Return (x, y) of the center of cell containing provided text 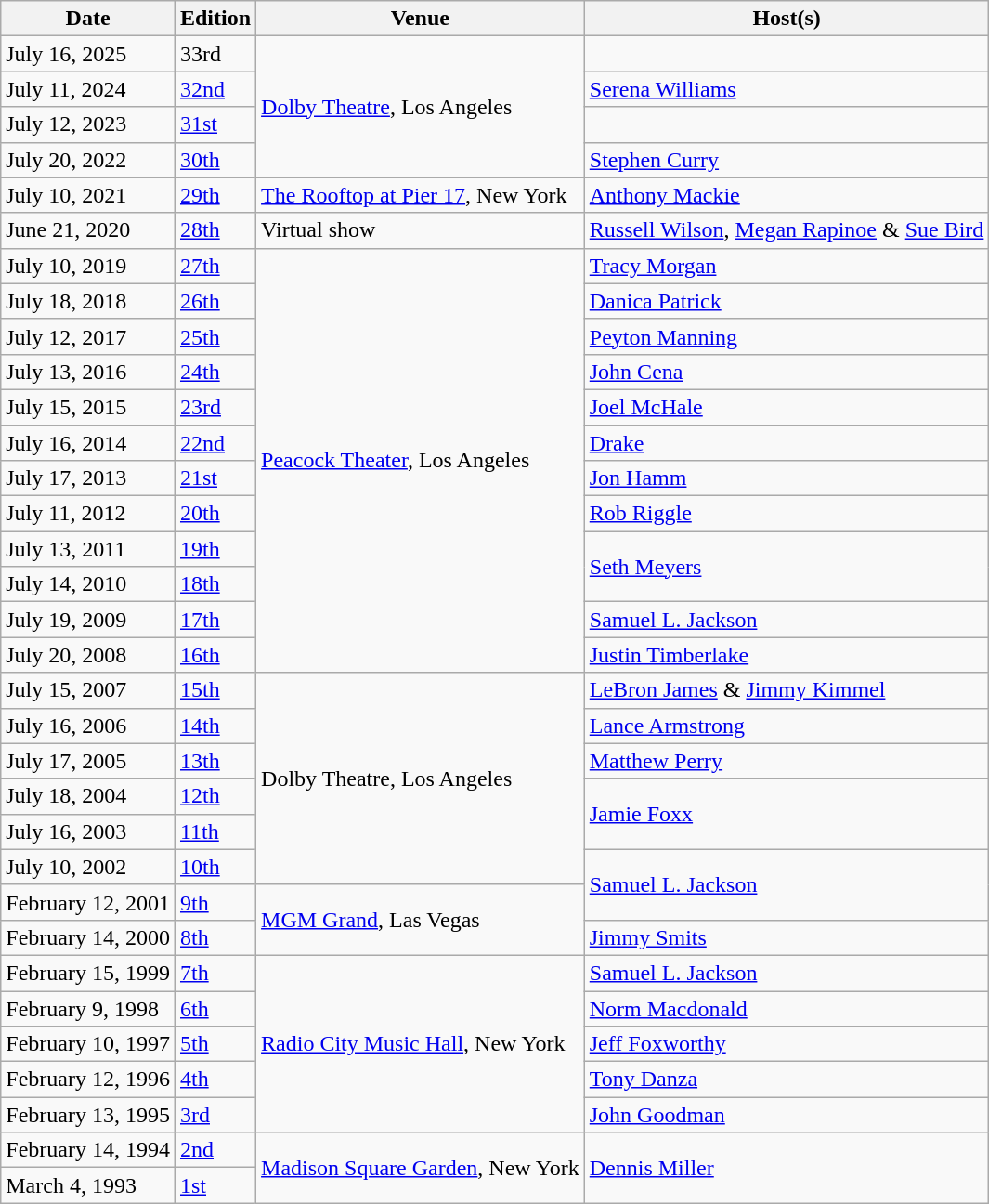
February 14, 1994 (88, 1150)
Dennis Miller (787, 1168)
Stephen Curry (787, 160)
MGM Grand, Las Vegas (421, 920)
Anthony Mackie (787, 195)
July 12, 2017 (88, 336)
30th (215, 160)
July 16, 2003 (88, 831)
Peyton Manning (787, 336)
Jamie Foxx (787, 814)
Drake (787, 443)
February 12, 2001 (88, 902)
Tony Danza (787, 1080)
1st (215, 1185)
32nd (215, 89)
July 20, 2008 (88, 655)
Jon Hamm (787, 478)
Russell Wilson, Megan Rapinoe & Sue Bird (787, 230)
February 10, 1997 (88, 1044)
July 15, 2007 (88, 690)
19th (215, 549)
14th (215, 726)
25th (215, 336)
February 14, 2000 (88, 937)
13th (215, 761)
July 19, 2009 (88, 620)
July 10, 2019 (88, 266)
Venue (421, 19)
July 13, 2016 (88, 372)
Madison Square Garden, New York (421, 1168)
July 18, 2004 (88, 796)
31st (215, 124)
27th (215, 266)
24th (215, 372)
26th (215, 301)
John Goodman (787, 1115)
John Cena (787, 372)
Norm Macdonald (787, 1008)
5th (215, 1044)
21st (215, 478)
June 21, 2020 (88, 230)
Lance Armstrong (787, 726)
10th (215, 867)
11th (215, 831)
4th (215, 1080)
Jeff Foxworthy (787, 1044)
3rd (215, 1115)
July 16, 2014 (88, 443)
Matthew Perry (787, 761)
July 10, 2021 (88, 195)
28th (215, 230)
23rd (215, 407)
Justin Timberlake (787, 655)
July 12, 2023 (88, 124)
July 14, 2010 (88, 584)
March 4, 1993 (88, 1185)
July 17, 2013 (88, 478)
Seth Meyers (787, 567)
20th (215, 514)
July 20, 2022 (88, 160)
July 16, 2006 (88, 726)
2nd (215, 1150)
July 17, 2005 (88, 761)
Date (88, 19)
Virtual show (421, 230)
July 16, 2025 (88, 54)
18th (215, 584)
February 12, 1996 (88, 1080)
July 13, 2011 (88, 549)
February 9, 1998 (88, 1008)
16th (215, 655)
LeBron James & Jimmy Kimmel (787, 690)
15th (215, 690)
Serena Williams (787, 89)
Tracy Morgan (787, 266)
Jimmy Smits (787, 937)
The Rooftop at Pier 17, New York (421, 195)
22nd (215, 443)
Joel McHale (787, 407)
July 11, 2012 (88, 514)
July 10, 2002 (88, 867)
Host(s) (787, 19)
Peacock Theater, Los Angeles (421, 461)
Edition (215, 19)
12th (215, 796)
February 13, 1995 (88, 1115)
6th (215, 1008)
33rd (215, 54)
July 15, 2015 (88, 407)
17th (215, 620)
Rob Riggle (787, 514)
29th (215, 195)
7th (215, 973)
July 11, 2024 (88, 89)
Danica Patrick (787, 301)
February 15, 1999 (88, 973)
Radio City Music Hall, New York (421, 1043)
9th (215, 902)
8th (215, 937)
July 18, 2018 (88, 301)
